Pinpoint the cell where the given text exists, returning its (X, Y) midpoint coordinate. 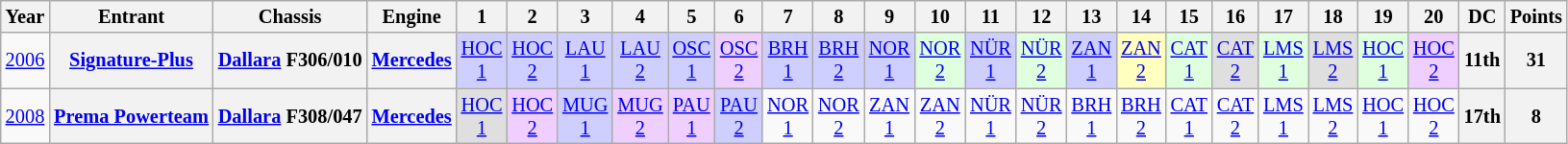
Points (1536, 16)
18 (1333, 16)
4 (640, 16)
11 (990, 16)
1 (483, 16)
3 (585, 16)
5 (692, 16)
11th (1482, 60)
2008 (25, 116)
Chassis (290, 16)
Entrant (131, 16)
9 (890, 16)
Dallara F306/010 (290, 60)
LAU2 (640, 60)
LAU1 (585, 60)
Dallara F308/047 (290, 116)
31 (1536, 60)
MUG1 (585, 116)
Year (25, 16)
17 (1283, 16)
15 (1189, 16)
PAU1 (692, 116)
16 (1235, 16)
2006 (25, 60)
Prema Powerteam (131, 116)
10 (940, 16)
PAU2 (738, 116)
17th (1482, 116)
12 (1042, 16)
13 (1092, 16)
2 (533, 16)
OSC1 (692, 60)
MUG2 (640, 116)
19 (1382, 16)
DC (1482, 16)
OSC2 (738, 60)
7 (788, 16)
Signature-Plus (131, 60)
20 (1434, 16)
6 (738, 16)
14 (1141, 16)
Engine (411, 16)
